Determine the [x, y] coordinate at the center of the cell enclosing the given text.  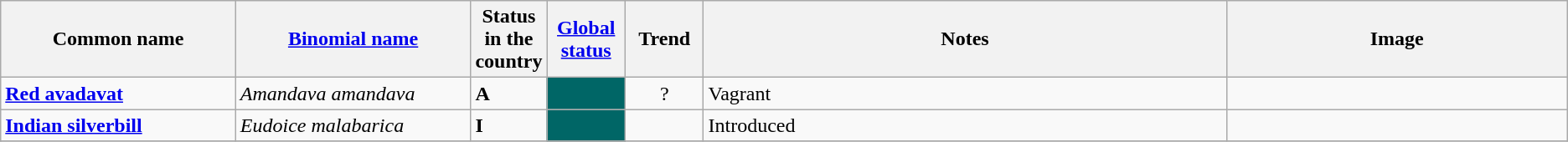
Binomial name [353, 39]
Introduced [965, 125]
Eudoice malabarica [353, 125]
Vagrant [965, 94]
Global status [586, 39]
I [509, 125]
? [664, 94]
Image [1397, 39]
Status in the country [509, 39]
Amandava amandava [353, 94]
Common name [119, 39]
Indian silverbill [119, 125]
Red avadavat [119, 94]
A [509, 94]
Notes [965, 39]
Trend [664, 39]
